From the cell containing the given text, extract its center point as (x, y) coordinate. 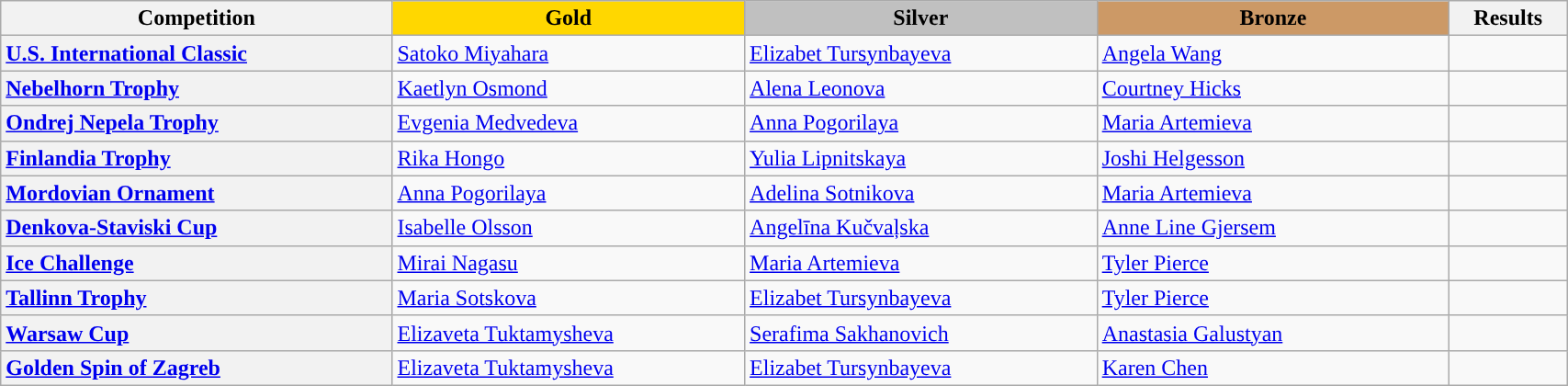
Anastasia Galustyan (1273, 333)
Ice Challenge (197, 263)
Bronze (1273, 18)
Gold (569, 18)
Finlandia Trophy (197, 158)
Alena Leonova (921, 88)
Kaetlyn Osmond (569, 88)
Mordovian Ornament (197, 193)
U.S. International Classic (197, 53)
Nebelhorn Trophy (197, 88)
Evgenia Medvedeva (569, 123)
Adelina Sotnikova (921, 193)
Results (1508, 18)
Serafima Sakhanovich (921, 333)
Satoko Miyahara (569, 53)
Courtney Hicks (1273, 88)
Warsaw Cup (197, 333)
Rika Hongo (569, 158)
Silver (921, 18)
Isabelle Olsson (569, 228)
Angela Wang (1273, 53)
Tallinn Trophy (197, 298)
Angelīna Kučvaļska (921, 228)
Karen Chen (1273, 368)
Yulia Lipnitskaya (921, 158)
Golden Spin of Zagreb (197, 368)
Maria Sotskova (569, 298)
Mirai Nagasu (569, 263)
Denkova-Staviski Cup (197, 228)
Joshi Helgesson (1273, 158)
Competition (197, 18)
Ondrej Nepela Trophy (197, 123)
Anne Line Gjersem (1273, 228)
